Locate the cell with the specified text and output its [X, Y] center coordinate. 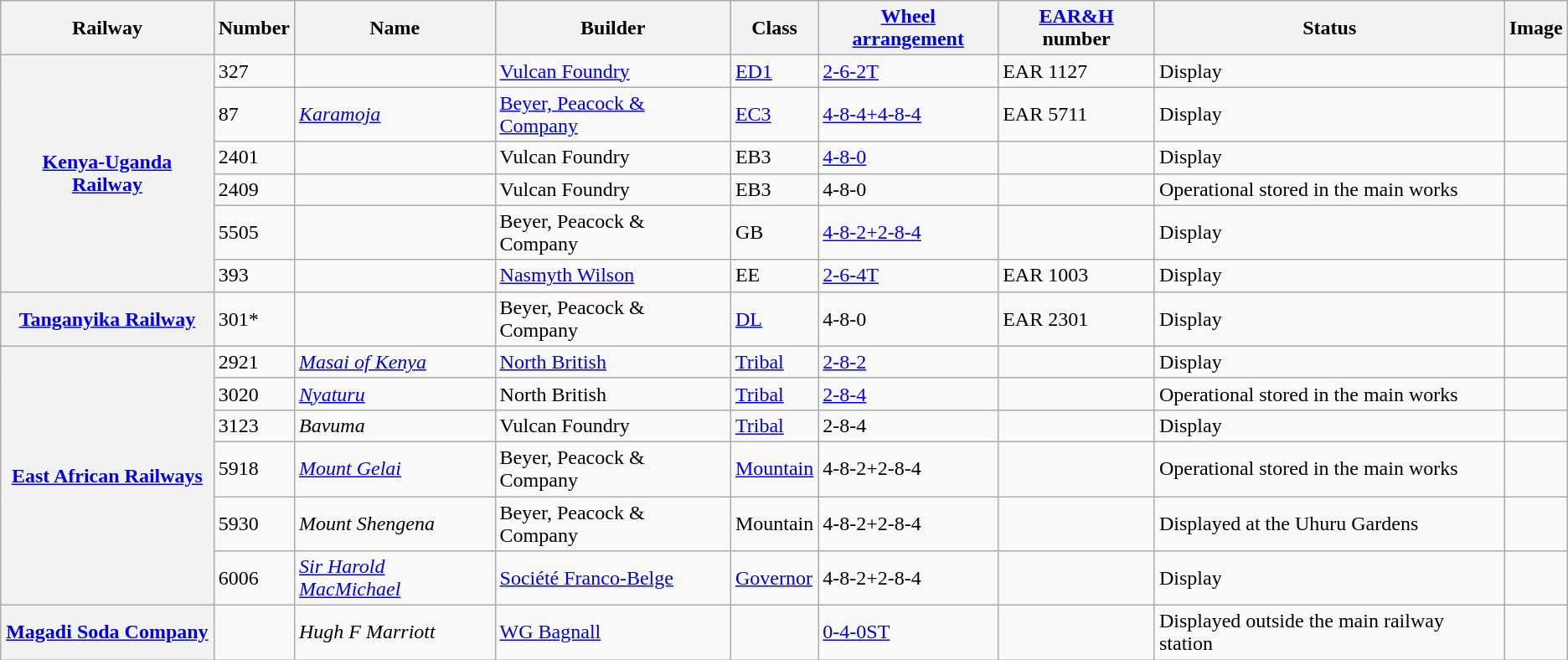
393 [254, 276]
Magadi Soda Company [107, 633]
EAR 5711 [1077, 114]
East African Railways [107, 476]
Mount Shengena [395, 523]
Bavuma [395, 425]
Status [1329, 28]
Société Franco-Belge [613, 578]
2-6-4T [908, 276]
EC3 [774, 114]
Sir Harold MacMichael [395, 578]
Karamoja [395, 114]
5505 [254, 233]
5930 [254, 523]
4-8-4+4-8-4 [908, 114]
Hugh F Marriott [395, 633]
6006 [254, 578]
301* [254, 318]
5918 [254, 469]
3123 [254, 425]
Class [774, 28]
87 [254, 114]
Tanganyika Railway [107, 318]
Mount Gelai [395, 469]
Builder [613, 28]
2409 [254, 189]
EAR&H number [1077, 28]
327 [254, 71]
EAR 1003 [1077, 276]
Number [254, 28]
Displayed at the Uhuru Gardens [1329, 523]
DL [774, 318]
Railway [107, 28]
Displayed outside the main railway station [1329, 633]
2401 [254, 157]
Wheel arrangement [908, 28]
ED1 [774, 71]
2921 [254, 362]
Kenya-Uganda Railway [107, 173]
Nyaturu [395, 394]
Image [1536, 28]
3020 [254, 394]
Name [395, 28]
EE [774, 276]
WG Bagnall [613, 633]
Nasmyth Wilson [613, 276]
0-4-0ST [908, 633]
EAR 2301 [1077, 318]
Governor [774, 578]
2-6-2T [908, 71]
Masai of Kenya [395, 362]
EAR 1127 [1077, 71]
GB [774, 233]
2-8-2 [908, 362]
